From the cell containing the given text, extract its center point as [X, Y] coordinate. 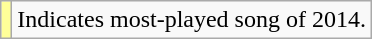
Indicates most-played song of 2014. [192, 20]
